Output the [X, Y] coordinate of the center of the cell containing the given text.  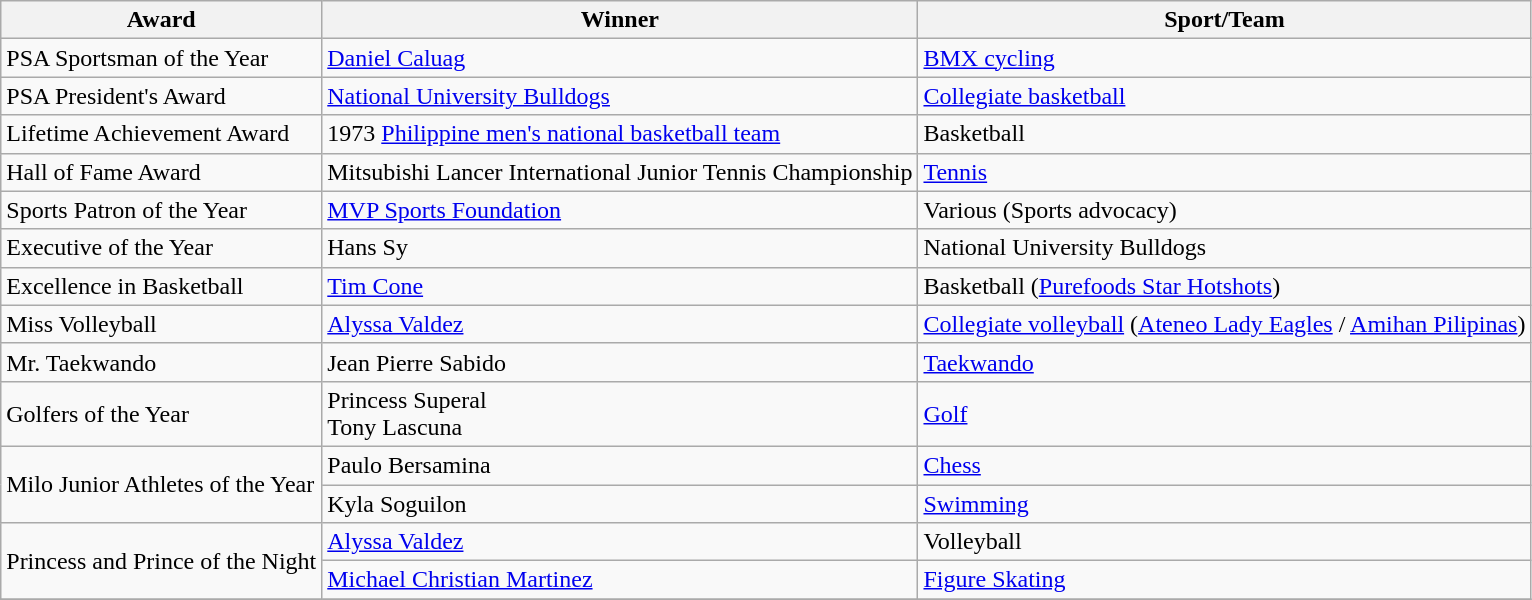
Michael Christian Martinez [620, 580]
Volleyball [1224, 542]
Various (Sports advocacy) [1224, 210]
Lifetime Achievement Award [162, 134]
Tennis [1224, 172]
Swimming [1224, 503]
Milo Junior Athletes of the Year [162, 484]
Sport/Team [1224, 20]
Hans Sy [620, 248]
Mitsubishi Lancer International Junior Tennis Championship [620, 172]
Sports Patron of the Year [162, 210]
Chess [1224, 465]
Daniel Caluag [620, 58]
Basketball (Purefoods Star Hotshots) [1224, 286]
Award [162, 20]
Princess SuperalTony Lascuna [620, 414]
Hall of Fame Award [162, 172]
Collegiate volleyball (Ateneo Lady Eagles / Amihan Pilipinas) [1224, 324]
PSA Sportsman of the Year [162, 58]
Kyla Soguilon [620, 503]
Tim Cone [620, 286]
Princess and Prince of the Night [162, 561]
BMX cycling [1224, 58]
Excellence in Basketball [162, 286]
Collegiate basketball [1224, 96]
1973 Philippine men's national basketball team [620, 134]
Mr. Taekwando [162, 362]
Golf [1224, 414]
Paulo Bersamina [620, 465]
Winner [620, 20]
PSA President's Award [162, 96]
Jean Pierre Sabido [620, 362]
Basketball [1224, 134]
Taekwando [1224, 362]
Figure Skating [1224, 580]
Miss Volleyball [162, 324]
MVP Sports Foundation [620, 210]
Executive of the Year [162, 248]
Golfers of the Year [162, 414]
